Extract the (X, Y) coordinate from the center of the cell holding the provided text.  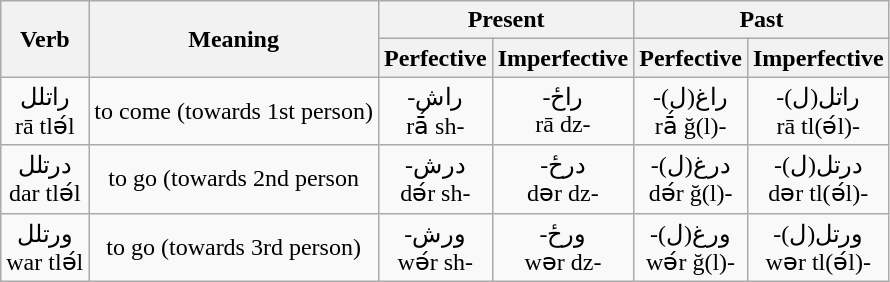
Verb (45, 39)
-(راغ(ل rā́ ğ(l)- (691, 111)
درتلل dar tlә́l (45, 179)
-درځ dәr dz- (563, 179)
to go (towards 3rd person) (234, 247)
Meaning (234, 39)
-راش rā́ sh- (435, 111)
ورتلل war tlә́l (45, 247)
راتلل rā tlә́l (45, 111)
to come (towards 1st person) (234, 111)
-(درغ(ل dә́r ğ(l)- (691, 179)
-ورش wә́r sh- (435, 247)
to go (towards 2nd person (234, 179)
-راځ rā dz- (563, 111)
Present (506, 20)
Past (762, 20)
-(ورغ(ل wә́r ğ(l)- (691, 247)
-(ورتل(ل wәr tl(ә́l)- (818, 247)
-(درتل(ل dәr tl(ә́l)- (818, 179)
-(راتل(ل rā tl(ә́l)- (818, 111)
-ورځ wәr dz- (563, 247)
-درش dә́r sh- (435, 179)
